Determine the [x, y] coordinate at the center of the cell enclosing the given text.  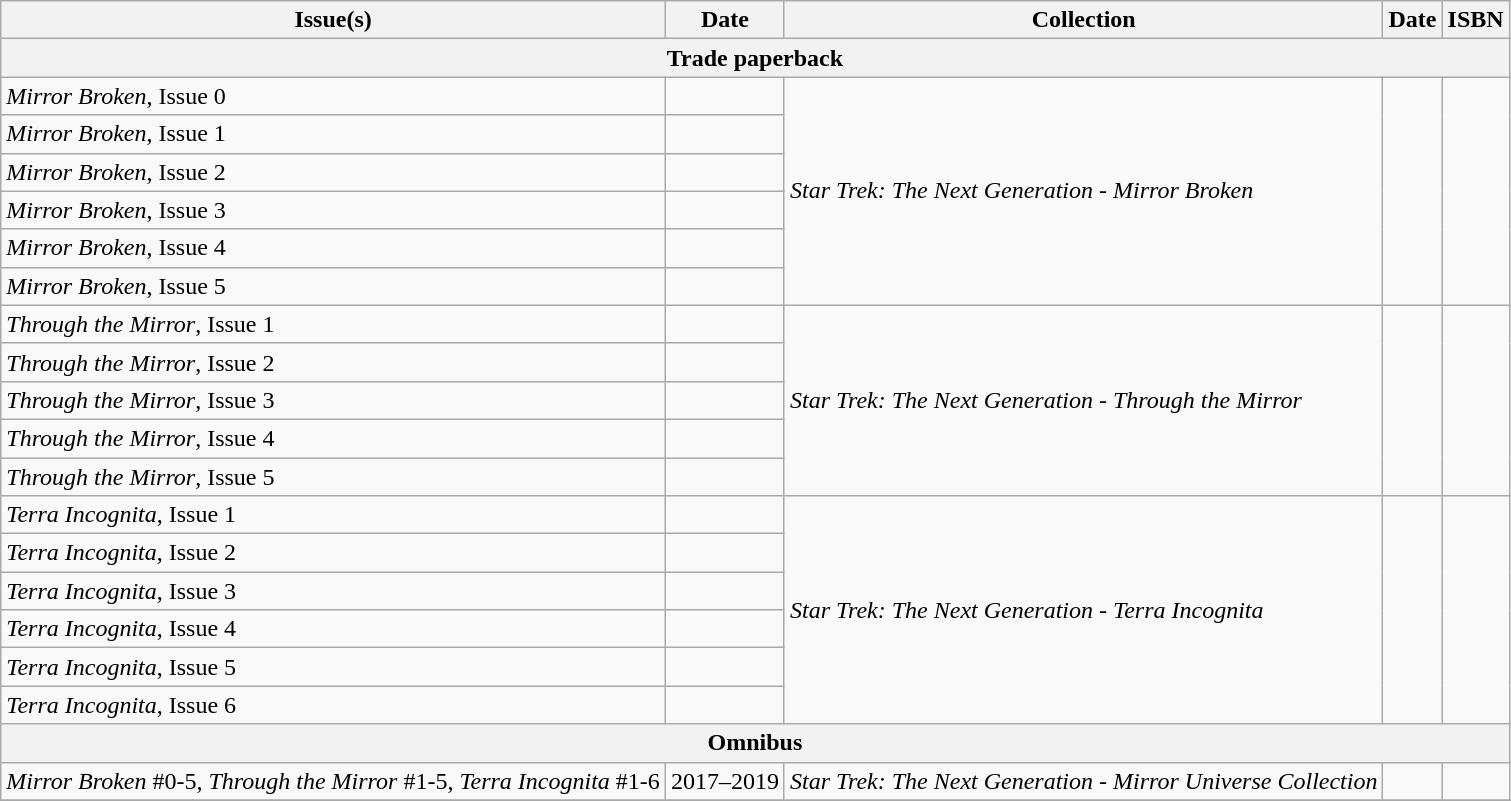
Mirror Broken, Issue 5 [334, 286]
Star Trek: The Next Generation - Terra Incognita [1084, 610]
Through the Mirror, Issue 5 [334, 477]
Mirror Broken, Issue 3 [334, 210]
2017–2019 [724, 781]
Mirror Broken, Issue 1 [334, 134]
Trade paperback [755, 58]
Mirror Broken, Issue 4 [334, 248]
Terra Incognita, Issue 4 [334, 629]
Terra Incognita, Issue 3 [334, 591]
ISBN [1476, 20]
Through the Mirror, Issue 1 [334, 324]
Through the Mirror, Issue 2 [334, 362]
Star Trek: The Next Generation - Mirror Broken [1084, 191]
Terra Incognita, Issue 5 [334, 667]
Terra Incognita, Issue 2 [334, 553]
Omnibus [755, 743]
Collection [1084, 20]
Terra Incognita, Issue 6 [334, 705]
Issue(s) [334, 20]
Star Trek: The Next Generation - Mirror Universe Collection [1084, 781]
Through the Mirror, Issue 3 [334, 400]
Terra Incognita, Issue 1 [334, 515]
Star Trek: The Next Generation - Through the Mirror [1084, 400]
Mirror Broken, Issue 0 [334, 96]
Through the Mirror, Issue 4 [334, 438]
Mirror Broken #0-5, Through the Mirror #1-5, Terra Incognita #1-6 [334, 781]
Mirror Broken, Issue 2 [334, 172]
